Extract the [X, Y] coordinate from the center of the cell holding the provided text.  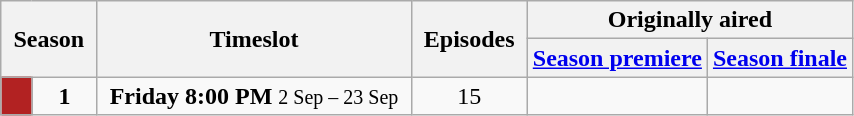
Season [49, 39]
Timeslot [254, 39]
15 [469, 96]
Season finale [780, 58]
Originally aired [690, 20]
Friday 8:00 PM 2 Sep – 23 Sep [254, 96]
Episodes [469, 39]
Season premiere [617, 58]
1 [64, 96]
